Output the [x, y] coordinate of the center of the cell containing the given text.  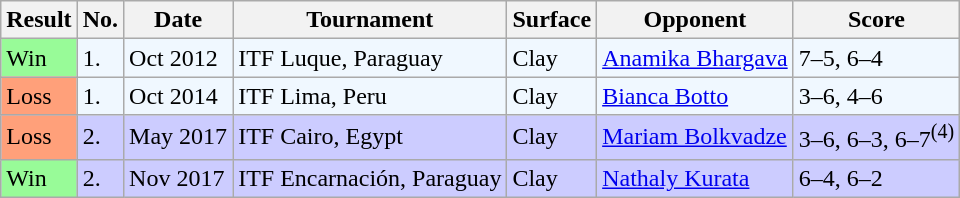
ITF Encarnación, Paraguay [370, 178]
Nov 2017 [178, 178]
7–5, 6–4 [876, 58]
ITF Cairo, Egypt [370, 138]
Score [876, 20]
Anamika Bhargava [696, 58]
ITF Luque, Paraguay [370, 58]
ITF Lima, Peru [370, 96]
Bianca Botto [696, 96]
Oct 2012 [178, 58]
Surface [552, 20]
Opponent [696, 20]
Tournament [370, 20]
No. [100, 20]
Oct 2014 [178, 96]
Date [178, 20]
May 2017 [178, 138]
Mariam Bolkvadze [696, 138]
6–4, 6–2 [876, 178]
Result [39, 20]
3–6, 4–6 [876, 96]
Nathaly Kurata [696, 178]
3–6, 6–3, 6–7(4) [876, 138]
